Detect which cell encompasses the target text, then output its (X, Y) center coordinate. 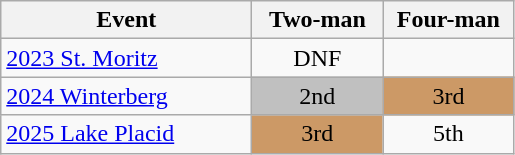
Event (126, 20)
5th (448, 134)
Two-man (318, 20)
2024 Winterberg (126, 96)
2023 St. Moritz (126, 58)
2nd (318, 96)
DNF (318, 58)
Four-man (448, 20)
2025 Lake Placid (126, 134)
